Search for the cell housing the specified text and yield its [X, Y] center coordinate. 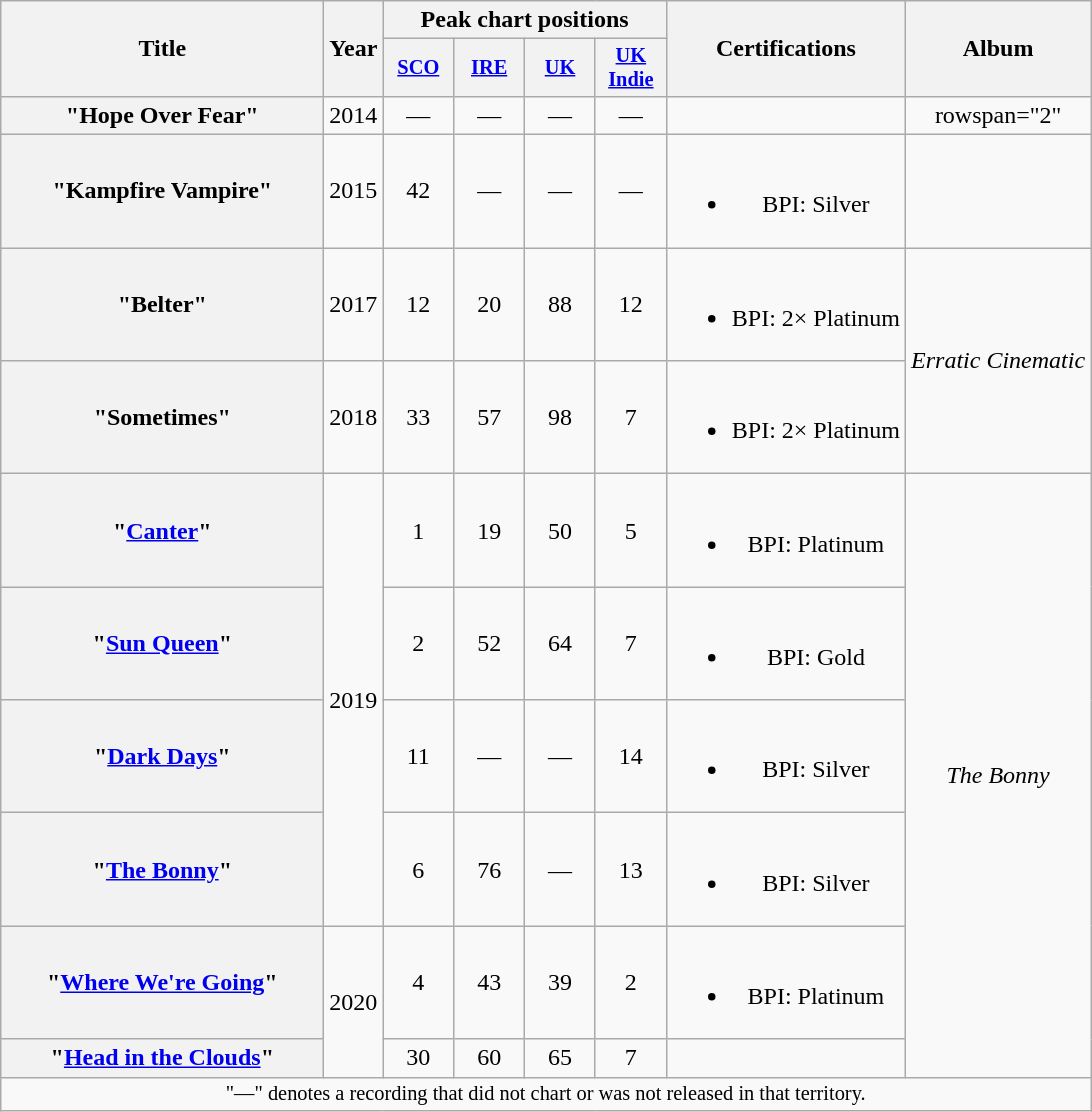
4 [418, 982]
Album [998, 49]
The Bonny [998, 776]
6 [418, 870]
"Head in the Clouds" [162, 1058]
"Sun Queen" [162, 644]
UKIndie [630, 68]
65 [560, 1058]
"Dark Days" [162, 756]
UK [560, 68]
"Belter" [162, 304]
98 [560, 418]
"The Bonny" [162, 870]
11 [418, 756]
76 [490, 870]
2014 [354, 115]
50 [560, 530]
2020 [354, 1002]
30 [418, 1058]
64 [560, 644]
57 [490, 418]
33 [418, 418]
19 [490, 530]
2018 [354, 418]
IRE [490, 68]
Peak chart positions [524, 20]
20 [490, 304]
rowspan="2" [998, 115]
52 [490, 644]
1 [418, 530]
42 [418, 192]
39 [560, 982]
BPI: Gold [786, 644]
Year [354, 49]
43 [490, 982]
13 [630, 870]
2017 [354, 304]
Erratic Cinematic [998, 361]
60 [490, 1058]
"Where We're Going" [162, 982]
"Hope Over Fear" [162, 115]
2019 [354, 700]
14 [630, 756]
88 [560, 304]
"Canter" [162, 530]
"—" denotes a recording that did not chart or was not released in that territory. [546, 1094]
"Kampfire Vampire" [162, 192]
2015 [354, 192]
SCO [418, 68]
"Sometimes" [162, 418]
Certifications [786, 49]
Title [162, 49]
5 [630, 530]
